Pinpoint the cell where the given text exists, returning its (X, Y) midpoint coordinate. 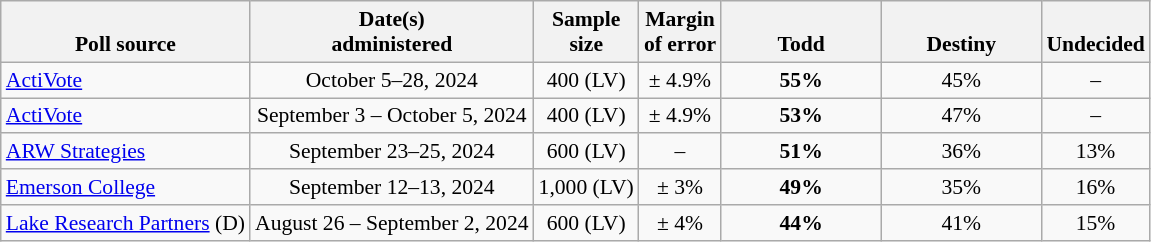
Poll source (126, 32)
47% (961, 116)
Destiny (961, 32)
± 3% (680, 187)
15% (1095, 223)
55% (801, 80)
35% (961, 187)
36% (961, 152)
51% (801, 152)
August 26 – September 2, 2024 (392, 223)
September 12–13, 2024 (392, 187)
13% (1095, 152)
Emerson College (126, 187)
1,000 (LV) (586, 187)
Marginof error (680, 32)
Todd (801, 32)
October 5–28, 2024 (392, 80)
53% (801, 116)
44% (801, 223)
September 23–25, 2024 (392, 152)
Undecided (1095, 32)
± 4% (680, 223)
Lake Research Partners (D) (126, 223)
Samplesize (586, 32)
45% (961, 80)
ARW Strategies (126, 152)
September 3 – October 5, 2024 (392, 116)
49% (801, 187)
41% (961, 223)
Date(s)administered (392, 32)
16% (1095, 187)
